From the cell containing the given text, extract its center point as [x, y] coordinate. 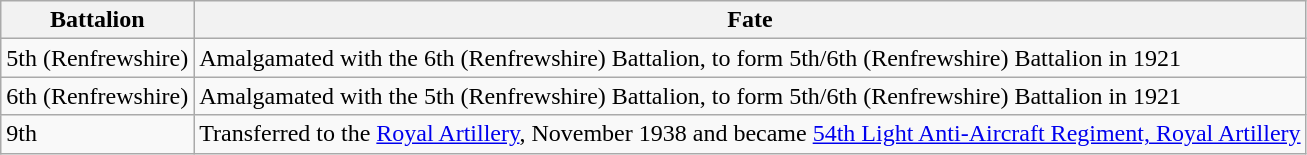
9th [98, 134]
6th (Renfrewshire) [98, 96]
Fate [750, 20]
5th (Renfrewshire) [98, 58]
Battalion [98, 20]
Amalgamated with the 6th (Renfrewshire) Battalion, to form 5th/6th (Renfrewshire) Battalion in 1921 [750, 58]
Amalgamated with the 5th (Renfrewshire) Battalion, to form 5th/6th (Renfrewshire) Battalion in 1921 [750, 96]
Transferred to the Royal Artillery, November 1938 and became 54th Light Anti-Aircraft Regiment, Royal Artillery [750, 134]
